Extract the (X, Y) coordinate from the center of the cell holding the provided text.  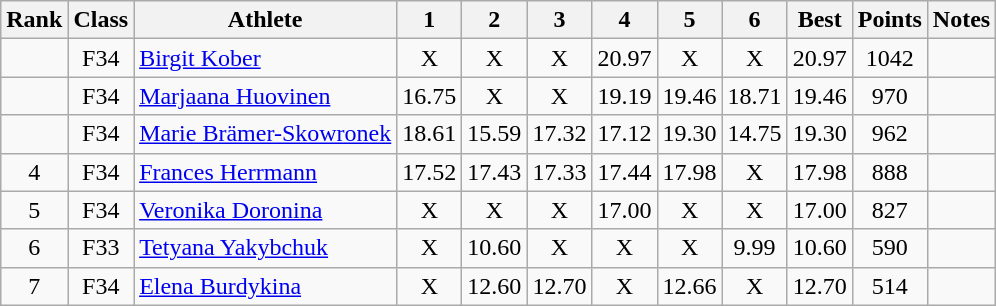
12.66 (690, 286)
3 (560, 20)
12.60 (494, 286)
Elena Burdykina (266, 286)
14.75 (754, 134)
9.99 (754, 248)
970 (890, 96)
1 (430, 20)
18.71 (754, 96)
19.19 (624, 96)
827 (890, 210)
17.43 (494, 172)
Marie Brämer-Skowronek (266, 134)
18.61 (430, 134)
Best (820, 20)
17.32 (560, 134)
Marjaana Huovinen (266, 96)
888 (890, 172)
F33 (101, 248)
17.33 (560, 172)
17.52 (430, 172)
Notes (961, 20)
Frances Herrmann (266, 172)
Tetyana Yakybchuk (266, 248)
15.59 (494, 134)
16.75 (430, 96)
7 (34, 286)
17.12 (624, 134)
962 (890, 134)
514 (890, 286)
Athlete (266, 20)
Rank (34, 20)
Veronika Doronina (266, 210)
17.44 (624, 172)
2 (494, 20)
1042 (890, 58)
Birgit Kober (266, 58)
Points (890, 20)
Class (101, 20)
590 (890, 248)
